Find where the given text appears and provide that cell's center as [X, Y] coordinate. 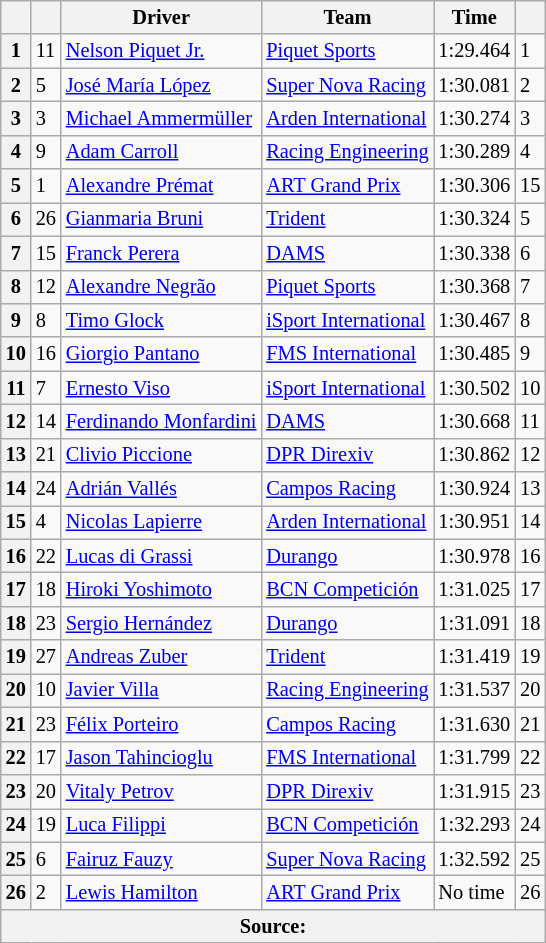
1:31.025 [475, 589]
1:30.951 [475, 522]
Nicolas Lapierre [162, 522]
Fairuz Fauzy [162, 859]
Andreas Zuber [162, 657]
Giorgio Pantano [162, 354]
1:29.464 [475, 51]
Javier Villa [162, 690]
1:30.274 [475, 118]
Lucas di Grassi [162, 556]
1:31.799 [475, 758]
1:30.338 [475, 253]
Driver [162, 17]
1:30.668 [475, 421]
1:30.324 [475, 219]
Source: [273, 926]
Alexandre Prémat [162, 186]
Nelson Piquet Jr. [162, 51]
1:30.306 [475, 186]
1:31.537 [475, 690]
1:30.081 [475, 85]
Lewis Hamilton [162, 892]
Time [475, 17]
1:30.978 [475, 556]
Team [347, 17]
27 [46, 657]
1:30.289 [475, 152]
Ferdinando Monfardini [162, 421]
1:31.630 [475, 724]
Franck Perera [162, 253]
Clivio Piccione [162, 455]
Gianmaria Bruni [162, 219]
No time [475, 892]
1:30.862 [475, 455]
1:30.485 [475, 354]
Félix Porteiro [162, 724]
1:30.467 [475, 320]
1:31.915 [475, 791]
Ernesto Viso [162, 388]
Michael Ammermüller [162, 118]
1:30.368 [475, 287]
1:32.293 [475, 825]
Jason Tahincioglu [162, 758]
1:31.091 [475, 623]
Luca Filippi [162, 825]
Hiroki Yoshimoto [162, 589]
Adrián Vallés [162, 489]
1:30.924 [475, 489]
1:31.419 [475, 657]
1:30.502 [475, 388]
Vitaly Petrov [162, 791]
1:32.592 [475, 859]
Alexandre Negrão [162, 287]
José María López [162, 85]
Timo Glock [162, 320]
Adam Carroll [162, 152]
Sergio Hernández [162, 623]
